For the text-containing cell, return its midpoint in [X, Y] coordinate format. 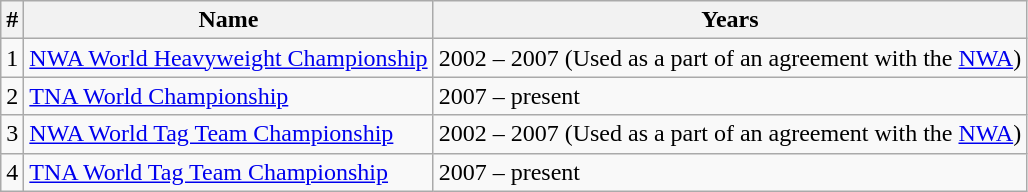
TNA World Tag Team Championship [228, 172]
# [12, 20]
2 [12, 96]
3 [12, 134]
NWA World Tag Team Championship [228, 134]
1 [12, 58]
NWA World Heavyweight Championship [228, 58]
TNA World Championship [228, 96]
Name [228, 20]
4 [12, 172]
Years [730, 20]
